Locate the cell with the specified text and output its (X, Y) center coordinate. 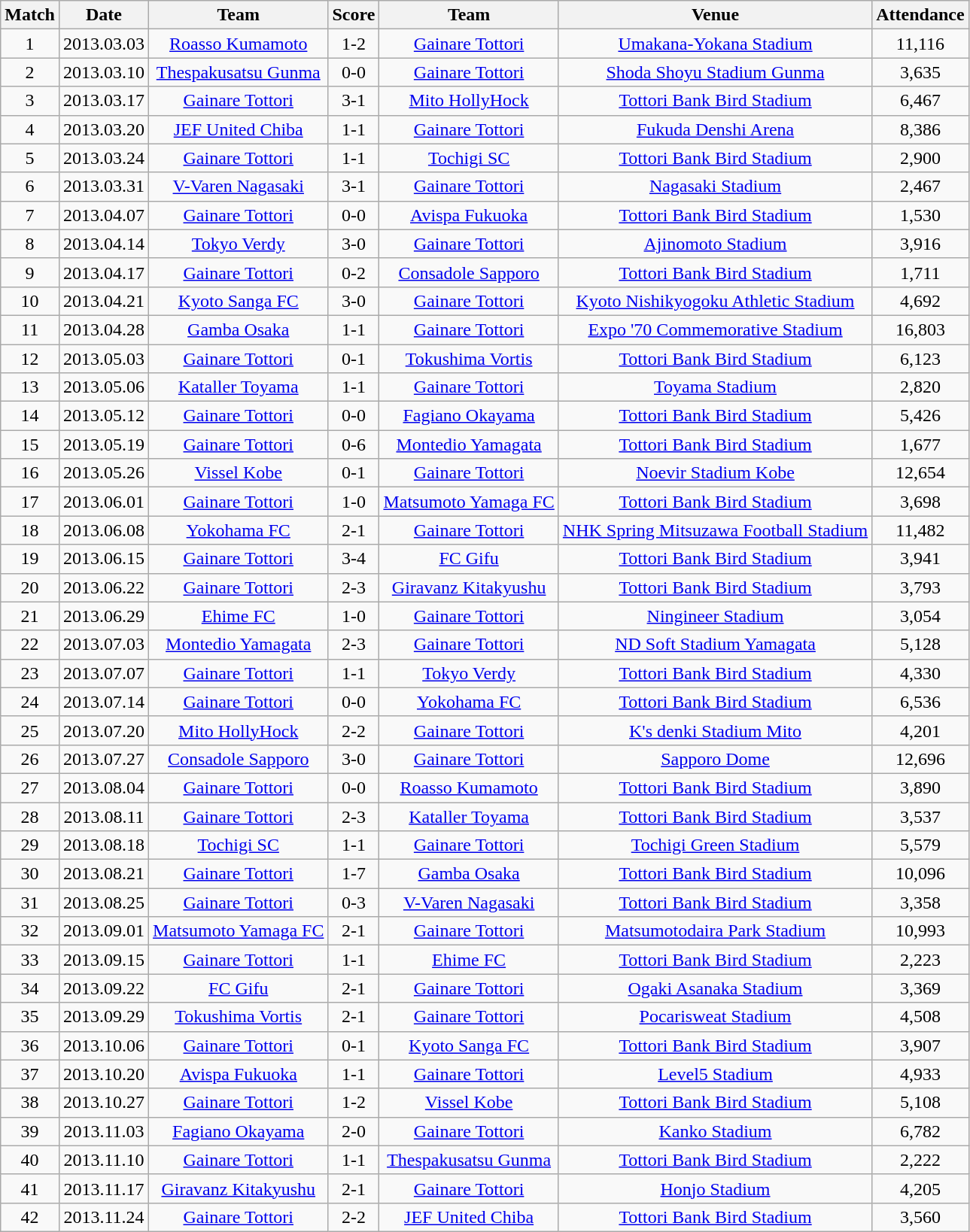
Shoda Shoyu Stadium Gunma (715, 72)
3 (30, 101)
11 (30, 329)
1 (30, 44)
14 (30, 416)
3,635 (920, 72)
2013.08.04 (104, 787)
2013.06.22 (104, 587)
4,330 (920, 673)
32 (30, 931)
12,696 (920, 759)
Ajinomoto Stadium (715, 244)
1-7 (354, 874)
26 (30, 759)
7 (30, 215)
3,537 (920, 816)
2013.06.15 (104, 559)
13 (30, 387)
27 (30, 787)
Score (354, 15)
6 (30, 187)
ND Soft Stadium Yamagata (715, 645)
Toyama Stadium (715, 387)
2013.04.14 (104, 244)
2013.03.20 (104, 129)
22 (30, 645)
37 (30, 1074)
6,782 (920, 1131)
19 (30, 559)
2013.09.22 (104, 988)
2013.04.07 (104, 215)
1,677 (920, 445)
41 (30, 1188)
3,369 (920, 988)
2013.09.15 (104, 960)
2013.05.19 (104, 445)
3,793 (920, 587)
4,201 (920, 730)
2,900 (920, 158)
2013.03.31 (104, 187)
Venue (715, 15)
2013.05.03 (104, 359)
2013.03.10 (104, 72)
4,508 (920, 1017)
1,530 (920, 215)
2013.04.17 (104, 272)
Umakana-Yokana Stadium (715, 44)
2013.08.18 (104, 845)
Kanko Stadium (715, 1131)
16 (30, 473)
Honjo Stadium (715, 1188)
Sapporo Dome (715, 759)
Expo '70 Commemorative Stadium (715, 329)
4 (30, 129)
5,426 (920, 416)
2013.07.14 (104, 702)
11,116 (920, 44)
2013.10.27 (104, 1103)
1,711 (920, 272)
3,907 (920, 1045)
2013.08.21 (104, 874)
4,205 (920, 1188)
3,358 (920, 903)
23 (30, 673)
Attendance (920, 15)
5,579 (920, 845)
3-4 (354, 559)
2013.10.06 (104, 1045)
Date (104, 15)
2 (30, 72)
2013.06.01 (104, 502)
Nagasaki Stadium (715, 187)
3,560 (920, 1217)
40 (30, 1160)
Fukuda Denshi Arena (715, 129)
2,467 (920, 187)
Matsumotodaira Park Stadium (715, 931)
30 (30, 874)
2013.07.20 (104, 730)
Tochigi Green Stadium (715, 845)
2013.07.07 (104, 673)
2013.05.26 (104, 473)
3,890 (920, 787)
Level5 Stadium (715, 1074)
18 (30, 530)
Pocarisweat Stadium (715, 1017)
2013.11.24 (104, 1217)
17 (30, 502)
15 (30, 445)
4,933 (920, 1074)
0-2 (354, 272)
42 (30, 1217)
2013.11.17 (104, 1188)
NHK Spring Mitsuzawa Football Stadium (715, 530)
21 (30, 616)
5 (30, 158)
31 (30, 903)
8 (30, 244)
34 (30, 988)
Noevir Stadium Kobe (715, 473)
2013.06.29 (104, 616)
Match (30, 15)
10,993 (920, 931)
3,698 (920, 502)
35 (30, 1017)
2013.11.10 (104, 1160)
8,386 (920, 129)
10,096 (920, 874)
3,054 (920, 616)
2-0 (354, 1131)
2013.03.24 (104, 158)
0-6 (354, 445)
39 (30, 1131)
Kyoto Nishikyogoku Athletic Stadium (715, 301)
6,123 (920, 359)
2013.07.27 (104, 759)
2013.05.06 (104, 387)
25 (30, 730)
20 (30, 587)
2013.11.03 (104, 1131)
5,108 (920, 1103)
2,222 (920, 1160)
3,916 (920, 244)
6,467 (920, 101)
9 (30, 272)
2013.10.20 (104, 1074)
16,803 (920, 329)
5,128 (920, 645)
33 (30, 960)
2013.08.11 (104, 816)
2013.03.17 (104, 101)
36 (30, 1045)
2013.06.08 (104, 530)
2013.05.12 (104, 416)
2013.04.28 (104, 329)
2,223 (920, 960)
K's denki Stadium Mito (715, 730)
2013.04.21 (104, 301)
10 (30, 301)
2,820 (920, 387)
38 (30, 1103)
3,941 (920, 559)
11,482 (920, 530)
2013.09.29 (104, 1017)
4,692 (920, 301)
12,654 (920, 473)
12 (30, 359)
24 (30, 702)
6,536 (920, 702)
2013.09.01 (104, 931)
29 (30, 845)
28 (30, 816)
2013.08.25 (104, 903)
2013.07.03 (104, 645)
0-3 (354, 903)
Ningineer Stadium (715, 616)
2013.03.03 (104, 44)
Ogaki Asanaka Stadium (715, 988)
